Capture the cell that displays the provided text and extract its (x, y) central coordinate. 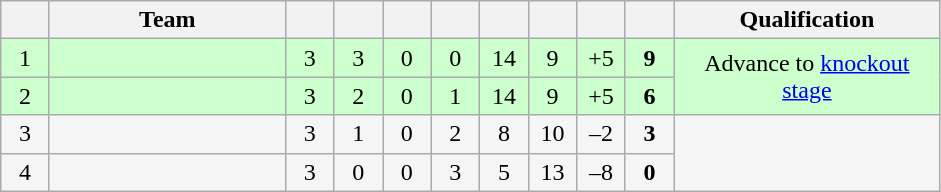
4 (26, 172)
–8 (602, 172)
8 (504, 134)
Advance to knockout stage (807, 77)
6 (650, 96)
13 (552, 172)
5 (504, 172)
Team (167, 20)
Qualification (807, 20)
10 (552, 134)
–2 (602, 134)
